Output the (x, y) coordinate of the center of the cell containing the given text.  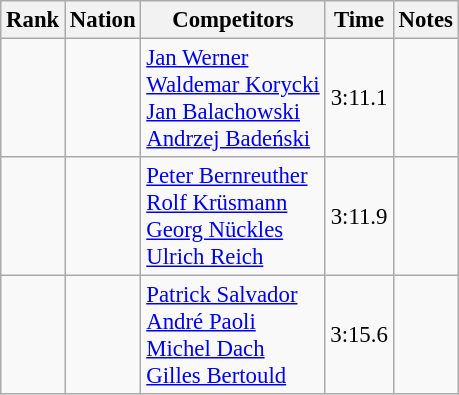
Competitors (233, 20)
Patrick SalvadorAndré PaoliMichel DachGilles Bertould (233, 336)
Time (359, 20)
3:11.9 (359, 216)
Peter BernreutherRolf KrüsmannGeorg NücklesUlrich Reich (233, 216)
3:15.6 (359, 336)
Rank (33, 20)
Jan WernerWaldemar KoryckiJan BalachowskiAndrzej Badeński (233, 98)
Nation (103, 20)
Notes (426, 20)
3:11.1 (359, 98)
